For the text-containing cell, return its midpoint in (x, y) coordinate format. 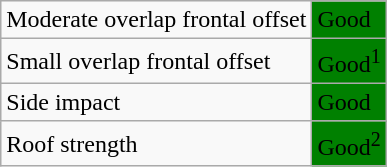
Good1 (349, 62)
Good2 (349, 144)
Moderate overlap frontal offset (156, 20)
Roof strength (156, 144)
Side impact (156, 102)
Small overlap frontal offset (156, 62)
